Capture the cell that displays the provided text and extract its (x, y) central coordinate. 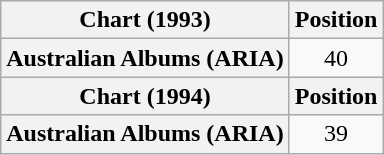
40 (336, 58)
39 (336, 134)
Chart (1994) (145, 96)
Chart (1993) (145, 20)
